Extract the (X, Y) coordinate from the center of the cell holding the provided text.  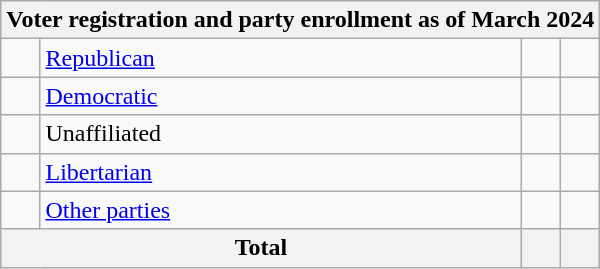
Democratic (280, 96)
Libertarian (280, 172)
Total (262, 248)
Other parties (280, 210)
Unaffiliated (280, 134)
Republican (280, 58)
Voter registration and party enrollment as of March 2024 (300, 20)
